Extract the [x, y] coordinate from the center of the cell holding the provided text.  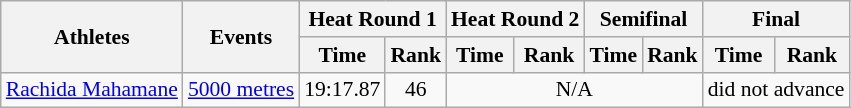
5000 metres [241, 90]
Events [241, 36]
Rachida Mahamane [92, 90]
N/A [574, 90]
did not advance [776, 90]
46 [416, 90]
Semifinal [643, 19]
19:17.87 [342, 90]
Athletes [92, 36]
Heat Round 1 [372, 19]
Heat Round 2 [515, 19]
Final [776, 19]
